Search for the cell housing the specified text and yield its [X, Y] center coordinate. 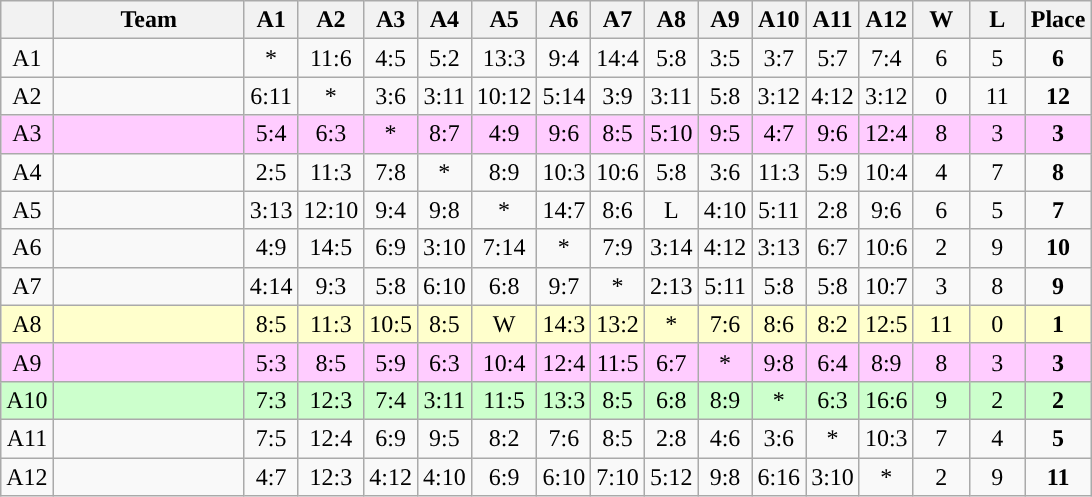
3:7 [779, 58]
7:3 [271, 400]
10 [1058, 248]
9:7 [564, 286]
3:9 [618, 96]
10:7 [886, 286]
11:6 [331, 58]
3:14 [671, 248]
7:14 [504, 248]
5:7 [833, 58]
5:14 [564, 96]
5:2 [444, 58]
7:5 [271, 438]
7:8 [391, 172]
Team [148, 20]
12 [1058, 96]
14:3 [564, 324]
4:14 [271, 286]
12:5 [886, 324]
5:12 [671, 477]
6:11 [271, 96]
5:4 [271, 134]
2:13 [671, 286]
5:3 [271, 362]
1 [1058, 324]
13:2 [618, 324]
6:16 [779, 477]
8:7 [444, 134]
14:5 [331, 248]
14:4 [618, 58]
12:10 [331, 210]
7:10 [618, 477]
9:3 [331, 286]
4:6 [725, 438]
14:7 [564, 210]
2:5 [271, 172]
16:6 [886, 400]
10:5 [391, 324]
10:12 [504, 96]
4:5 [391, 58]
6:4 [833, 362]
7:9 [618, 248]
3:5 [725, 58]
Place [1058, 20]
5:10 [671, 134]
